Return the [X, Y] coordinate for the center point of the cell that contains the specified text.  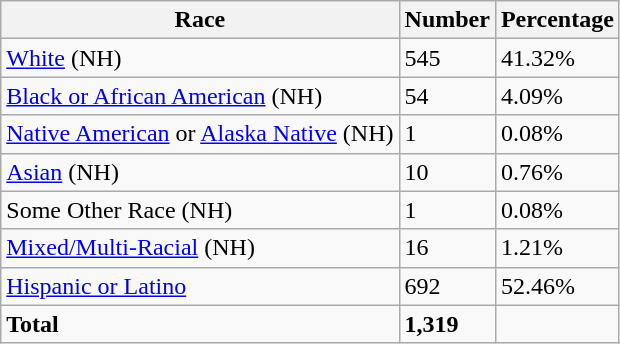
545 [447, 58]
Percentage [557, 20]
16 [447, 248]
1.21% [557, 248]
52.46% [557, 286]
Hispanic or Latino [200, 286]
0.76% [557, 172]
Asian (NH) [200, 172]
Some Other Race (NH) [200, 210]
Native American or Alaska Native (NH) [200, 134]
Number [447, 20]
54 [447, 96]
Black or African American (NH) [200, 96]
10 [447, 172]
Mixed/Multi-Racial (NH) [200, 248]
692 [447, 286]
White (NH) [200, 58]
4.09% [557, 96]
41.32% [557, 58]
1,319 [447, 324]
Race [200, 20]
Total [200, 324]
